Detect which cell encompasses the target text, then output its (X, Y) center coordinate. 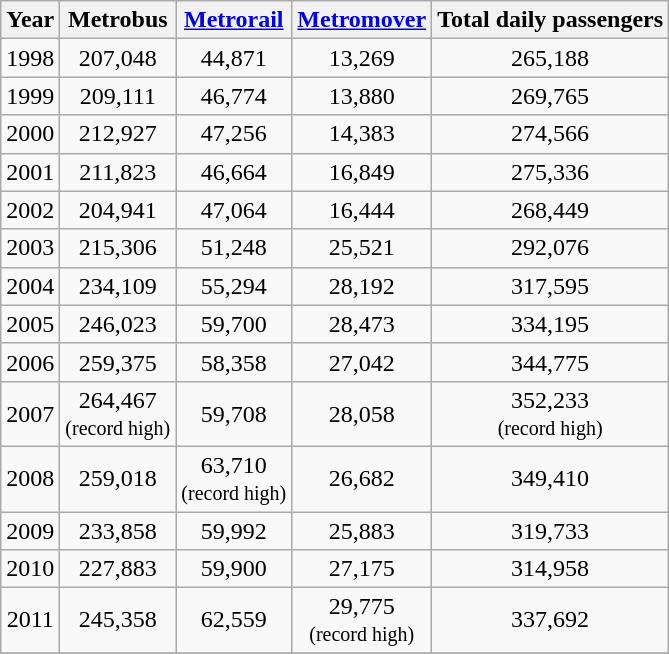
334,195 (550, 324)
47,256 (234, 134)
46,774 (234, 96)
2007 (30, 414)
59,708 (234, 414)
265,188 (550, 58)
Metrorail (234, 20)
2004 (30, 286)
44,871 (234, 58)
27,175 (362, 569)
292,076 (550, 248)
245,358 (118, 620)
27,042 (362, 362)
209,111 (118, 96)
2008 (30, 478)
46,664 (234, 172)
269,765 (550, 96)
319,733 (550, 531)
1999 (30, 96)
344,775 (550, 362)
1998 (30, 58)
2005 (30, 324)
259,018 (118, 478)
28,473 (362, 324)
274,566 (550, 134)
227,883 (118, 569)
337,692 (550, 620)
246,023 (118, 324)
2003 (30, 248)
59,700 (234, 324)
13,880 (362, 96)
268,449 (550, 210)
204,941 (118, 210)
2009 (30, 531)
234,109 (118, 286)
2010 (30, 569)
314,958 (550, 569)
349,410 (550, 478)
16,444 (362, 210)
63,710(record high) (234, 478)
Metrobus (118, 20)
55,294 (234, 286)
51,248 (234, 248)
Metromover (362, 20)
26,682 (362, 478)
2006 (30, 362)
2001 (30, 172)
58,358 (234, 362)
59,900 (234, 569)
2000 (30, 134)
352,233(record high) (550, 414)
2002 (30, 210)
28,058 (362, 414)
264,467(record high) (118, 414)
215,306 (118, 248)
13,269 (362, 58)
16,849 (362, 172)
47,064 (234, 210)
233,858 (118, 531)
14,383 (362, 134)
29,775 (record high) (362, 620)
317,595 (550, 286)
Year (30, 20)
211,823 (118, 172)
62,559 (234, 620)
259,375 (118, 362)
28,192 (362, 286)
275,336 (550, 172)
212,927 (118, 134)
Total daily passengers (550, 20)
59,992 (234, 531)
2011 (30, 620)
25,521 (362, 248)
207,048 (118, 58)
25,883 (362, 531)
